Identify which cell holds the provided text, then report its [x, y] central coordinate. 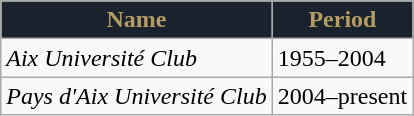
Aix Université Club [136, 58]
2004–present [342, 96]
Pays d'Aix Université Club [136, 96]
Name [136, 20]
1955–2004 [342, 58]
Period [342, 20]
